Provide the [X, Y] coordinate of the cell's center where the given text is located.  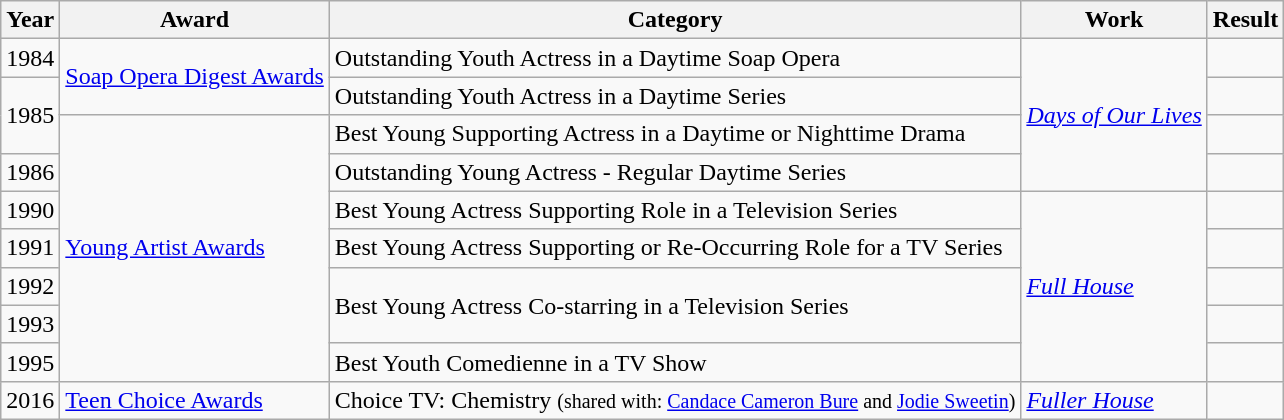
Best Young Actress Supporting or Re-Occurring Role for a TV Series [675, 248]
Work [1114, 20]
1995 [30, 362]
1984 [30, 58]
1985 [30, 115]
Category [675, 20]
Outstanding Youth Actress in a Daytime Soap Opera [675, 58]
Teen Choice Awards [194, 400]
Best Young Actress Co-starring in a Television Series [675, 305]
1991 [30, 248]
Outstanding Youth Actress in a Daytime Series [675, 96]
Choice TV: Chemistry (shared with: Candace Cameron Bure and Jodie Sweetin) [675, 400]
Full House [1114, 286]
Year [30, 20]
1990 [30, 210]
Award [194, 20]
Result [1245, 20]
Best Young Supporting Actress in a Daytime or Nighttime Drama [675, 134]
Best Youth Comedienne in a TV Show [675, 362]
Young Artist Awards [194, 248]
Best Young Actress Supporting Role in a Television Series [675, 210]
1986 [30, 172]
Soap Opera Digest Awards [194, 77]
Fuller House [1114, 400]
Outstanding Young Actress - Regular Daytime Series [675, 172]
2016 [30, 400]
1993 [30, 324]
Days of Our Lives [1114, 115]
1992 [30, 286]
